Provide the (X, Y) coordinate of the cell's center where the given text is located.  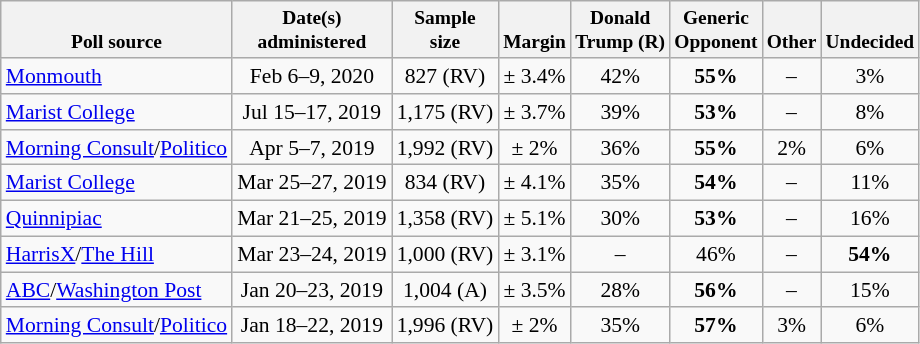
56% (716, 290)
30% (620, 219)
57% (716, 326)
1,358 (RV) (446, 219)
Mar 21–25, 2019 (312, 219)
Samplesize (446, 30)
Apr 5–7, 2019 (312, 148)
8% (870, 112)
28% (620, 290)
2% (792, 148)
39% (620, 112)
1,992 (RV) (446, 148)
Margin (534, 30)
16% (870, 219)
± 3.1% (534, 254)
DonaldTrump (R) (620, 30)
Quinnipiac (116, 219)
1,175 (RV) (446, 112)
± 5.1% (534, 219)
ABC/Washington Post (116, 290)
827 (RV) (446, 76)
± 3.5% (534, 290)
HarrisX/The Hill (116, 254)
42% (620, 76)
15% (870, 290)
1,996 (RV) (446, 326)
± 3.4% (534, 76)
1,000 (RV) (446, 254)
Poll source (116, 30)
Jul 15–17, 2019 (312, 112)
Undecided (870, 30)
1,004 (A) (446, 290)
46% (716, 254)
Mar 25–27, 2019 (312, 183)
Jan 18–22, 2019 (312, 326)
Date(s)administered (312, 30)
Monmouth (116, 76)
Mar 23–24, 2019 (312, 254)
36% (620, 148)
± 4.1% (534, 183)
Other (792, 30)
11% (870, 183)
Feb 6–9, 2020 (312, 76)
GenericOpponent (716, 30)
± 3.7% (534, 112)
Jan 20–23, 2019 (312, 290)
834 (RV) (446, 183)
